Return [x, y] of the center of cell containing provided text 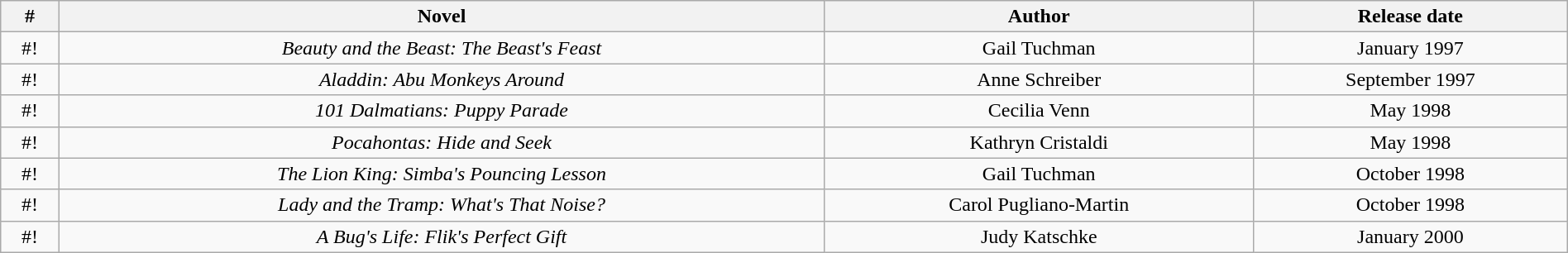
Beauty and the Beast: The Beast's Feast [442, 48]
Novel [442, 17]
Anne Schreiber [1039, 79]
# [30, 17]
Kathryn Cristaldi [1039, 142]
A Bug's Life: Flik's Perfect Gift [442, 236]
Cecilia Venn [1039, 111]
January 2000 [1411, 236]
September 1997 [1411, 79]
Judy Katschke [1039, 236]
101 Dalmatians: Puppy Parade [442, 111]
Aladdin: Abu Monkeys Around [442, 79]
Lady and the Tramp: What's That Noise? [442, 205]
January 1997 [1411, 48]
Author [1039, 17]
The Lion King: Simba's Pouncing Lesson [442, 174]
Pocahontas: Hide and Seek [442, 142]
Release date [1411, 17]
Carol Pugliano-Martin [1039, 205]
